Determine the [X, Y] coordinate at the center of the cell enclosing the given text.  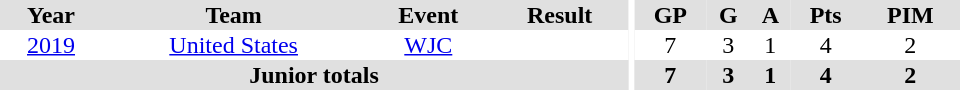
Junior totals [314, 75]
PIM [910, 15]
A [770, 15]
Pts [826, 15]
Team [234, 15]
Year [51, 15]
2019 [51, 45]
G [728, 15]
United States [234, 45]
Result [560, 15]
GP [670, 15]
WJC [428, 45]
Event [428, 15]
